Detect which cell encompasses the target text, then output its (x, y) center coordinate. 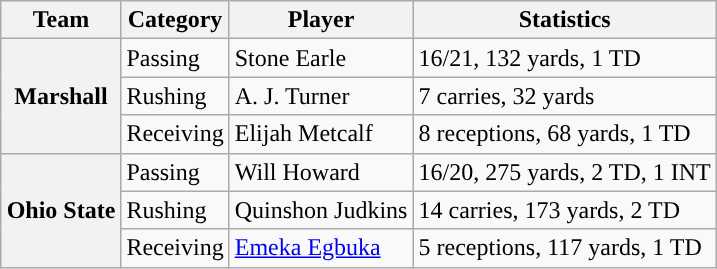
Category (175, 20)
Elijah Metcalf (321, 134)
Will Howard (321, 172)
A. J. Turner (321, 96)
5 receptions, 117 yards, 1 TD (564, 248)
Statistics (564, 20)
16/20, 275 yards, 2 TD, 1 INT (564, 172)
Ohio State (61, 210)
Player (321, 20)
16/21, 132 yards, 1 TD (564, 58)
7 carries, 32 yards (564, 96)
Emeka Egbuka (321, 248)
Marshall (61, 96)
Team (61, 20)
14 carries, 173 yards, 2 TD (564, 210)
8 receptions, 68 yards, 1 TD (564, 134)
Stone Earle (321, 58)
Quinshon Judkins (321, 210)
